Pinpoint the cell where the given text exists, returning its [X, Y] midpoint coordinate. 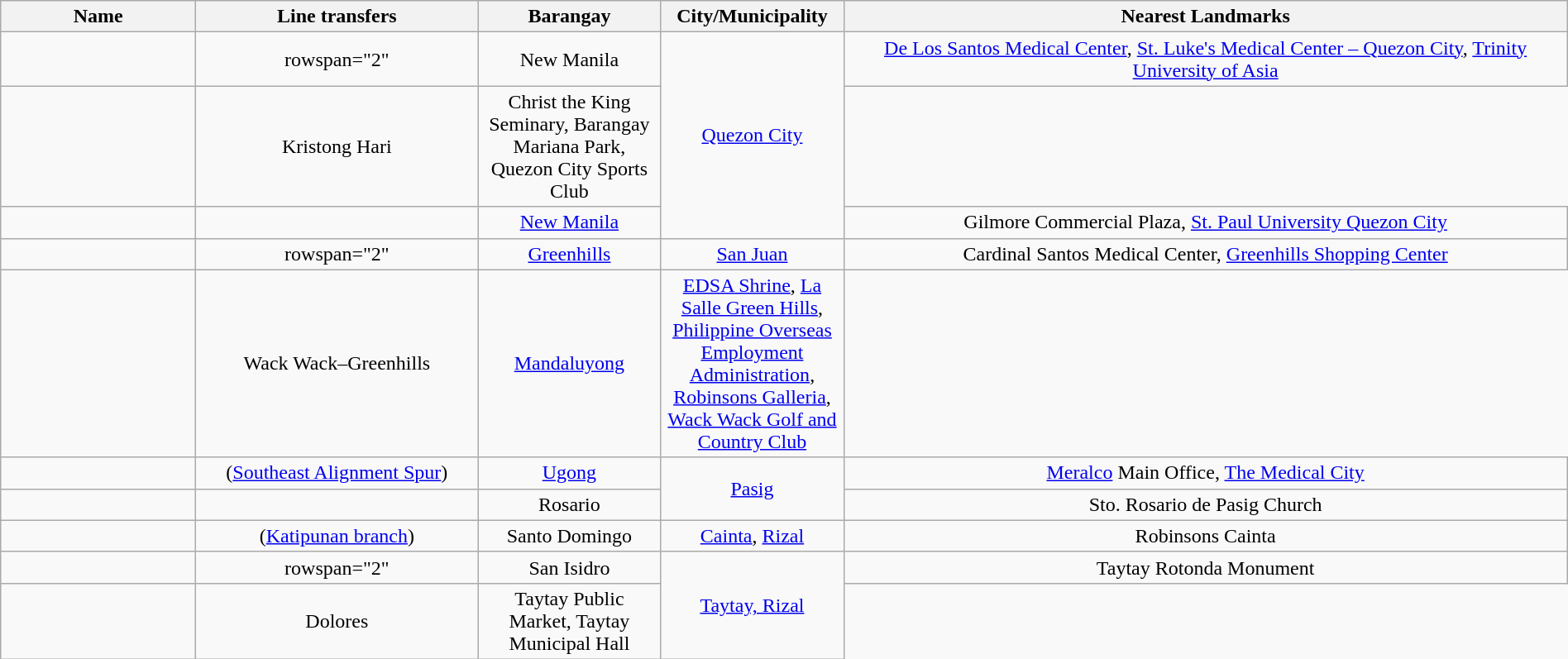
Name [98, 17]
Quezon City [753, 136]
Rosario [569, 504]
Line transfers [337, 17]
Robinsons Cainta [1206, 536]
Meralco Main Office, The Medical City [1206, 473]
Taytay Rotonda Monument [1206, 567]
Kristong Hari [337, 146]
San Juan [753, 254]
Mandaluyong [569, 364]
Sto. Rosario de Pasig Church [1206, 504]
Barangay [569, 17]
Christ the King Seminary, Barangay Mariana Park, Quezon City Sports Club [569, 146]
Greenhills [569, 254]
San Isidro [569, 567]
Cainta, Rizal [753, 536]
(Southeast Alignment Spur) [337, 473]
Dolores [337, 621]
Wack Wack–Greenhills [337, 364]
EDSA Shrine, La Salle Green Hills, Philippine Overseas Employment Administration, Robinsons Galleria, Wack Wack Golf and Country Club [753, 364]
City/Municipality [753, 17]
Ugong [569, 473]
Taytay Public Market, Taytay Municipal Hall [569, 621]
Nearest Landmarks [1206, 17]
(Katipunan branch) [337, 536]
Cardinal Santos Medical Center, Greenhills Shopping Center [1206, 254]
Gilmore Commercial Plaza, St. Paul University Quezon City [1206, 222]
Santo Domingo [569, 536]
De Los Santos Medical Center, St. Luke's Medical Center – Quezon City, Trinity University of Asia [1206, 60]
Pasig [753, 489]
Taytay, Rizal [753, 605]
